Output the (x, y) coordinate of the center of the cell containing the given text.  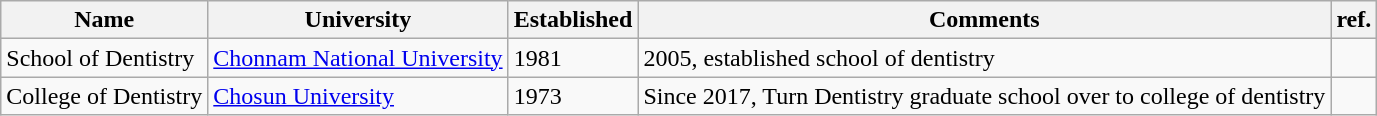
1981 (573, 58)
Since 2017, Turn Dentistry graduate school over to college of dentistry (984, 96)
1973 (573, 96)
College of Dentistry (104, 96)
Chosun University (358, 96)
2005, established school of dentistry (984, 58)
Name (104, 20)
University (358, 20)
Chonnam National University (358, 58)
Comments (984, 20)
School of Dentistry (104, 58)
ref. (1354, 20)
Established (573, 20)
